Detect which cell encompasses the target text, then output its [X, Y] center coordinate. 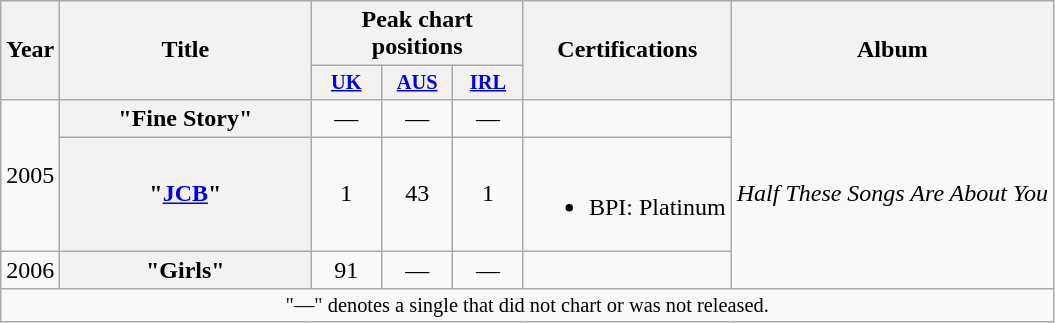
Album [892, 50]
"—" denotes a single that did not chart or was not released. [528, 306]
Certifications [627, 50]
43 [418, 194]
Peak chart positions [418, 34]
BPI: Platinum [627, 194]
UK [346, 83]
2006 [30, 270]
2005 [30, 174]
"Girls" [186, 270]
"Fine Story" [186, 118]
AUS [418, 83]
Half These Songs Are About You [892, 194]
Year [30, 50]
"JCB" [186, 194]
Title [186, 50]
IRL [488, 83]
91 [346, 270]
